Locate the cell with the specified text and output its (x, y) center coordinate. 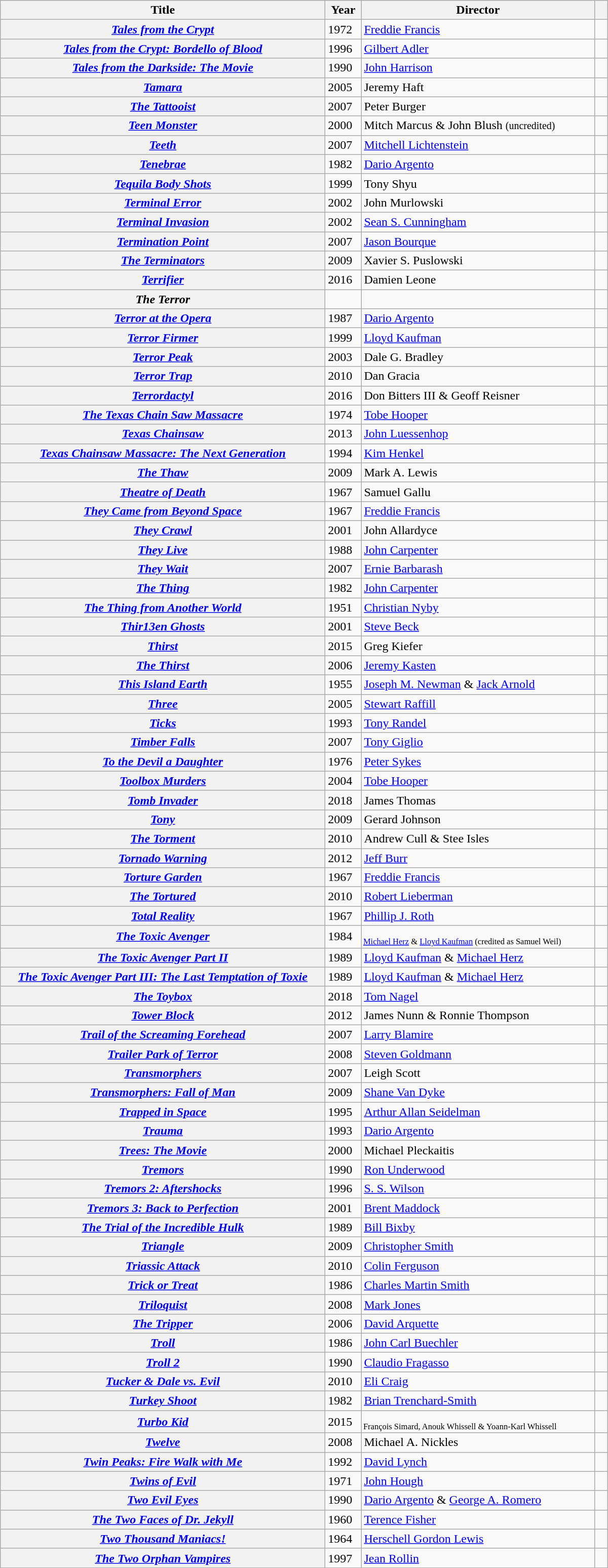
Ernie Barbarash (478, 569)
Michael A. Nickles (478, 1442)
The Terror (163, 299)
1976 (344, 761)
Tenebrae (163, 164)
The Tortured (163, 897)
Timber Falls (163, 742)
Robert Lieberman (478, 897)
Peter Sykes (478, 761)
Teeth (163, 145)
1997 (344, 1558)
Stewart Raffill (478, 704)
Mark Jones (478, 1304)
The Toxic Avenger Part II (163, 957)
Eli Craig (478, 1381)
John Luessenhop (478, 434)
François Simard, Anouk Whissell & Yoann-Karl Whissell (478, 1422)
Tales from the Crypt: Bordello of Blood (163, 49)
John Allardyce (478, 530)
Torture Garden (163, 877)
Andrew Cull & Stee Isles (478, 838)
Tales from the Crypt (163, 29)
Colin Ferguson (478, 1266)
Gilbert Adler (478, 49)
Herschell Gordon Lewis (478, 1539)
Mark A. Lewis (478, 472)
Theatre of Death (163, 492)
The Toybox (163, 996)
The Thaw (163, 472)
James Nunn & Ronnie Thompson (478, 1015)
Dale G. Bradley (478, 357)
Mitch Marcus & John Blush (uncredited) (478, 126)
Damien Leone (478, 280)
This Island Earth (163, 685)
David Lynch (478, 1462)
1984 (344, 937)
Tony Randel (478, 723)
Ron Underwood (478, 1170)
Brent Maddock (478, 1208)
The Trial of the Incredible Hulk (163, 1227)
The Tattooist (163, 106)
Triassic Attack (163, 1266)
Twins of Evil (163, 1481)
Tremors 2: Aftershocks (163, 1189)
The Thing (163, 588)
Director (478, 10)
They Live (163, 549)
Christian Nyby (478, 608)
The Tripper (163, 1323)
Trick or Treat (163, 1285)
1992 (344, 1462)
Trauma (163, 1131)
2013 (344, 434)
Transmorphers (163, 1073)
Samuel Gallu (478, 492)
Tony Shyu (478, 183)
Phillip J. Roth (478, 916)
Terrifier (163, 280)
Jeremy Haft (478, 87)
John Carl Buechler (478, 1343)
Title (163, 10)
Claudio Fragasso (478, 1362)
Turkey Shoot (163, 1401)
Michael Pleckaitis (478, 1150)
The Thing from Another World (163, 608)
Dario Argento & George A. Romero (478, 1500)
Two Thousand Maniacs! (163, 1539)
Turbo Kid (163, 1422)
Gerard Johnson (478, 819)
John Hough (478, 1481)
Transmorphers: Fall of Man (163, 1093)
Bill Bixby (478, 1227)
Terence Fisher (478, 1519)
Tower Block (163, 1015)
Triloquist (163, 1304)
Trapped in Space (163, 1112)
The Toxic Avenger (163, 937)
1972 (344, 29)
Termination Point (163, 242)
Two Evil Eyes (163, 1500)
1955 (344, 685)
Jean Rollin (478, 1558)
Total Reality (163, 916)
Terror Peak (163, 357)
Steven Goldmann (478, 1054)
To the Devil a Daughter (163, 761)
Jeremy Kasten (478, 665)
Dan Gracia (478, 376)
Ticks (163, 723)
They Wait (163, 569)
2004 (344, 781)
Peter Burger (478, 106)
Kim Henkel (478, 453)
Tornado Warning (163, 858)
Texas Chainsaw Massacre: The Next Generation (163, 453)
The Thirst (163, 665)
Three (163, 704)
Trees: The Movie (163, 1150)
James Thomas (478, 800)
Michael Herz & Lloyd Kaufman (credited as Samuel Weil) (478, 937)
Jeff Burr (478, 858)
Tremors 3: Back to Perfection (163, 1208)
Thirst (163, 646)
Troll 2 (163, 1362)
Lloyd Kaufman (478, 338)
Tucker & Dale vs. Evil (163, 1381)
Tom Nagel (478, 996)
1964 (344, 1539)
1995 (344, 1112)
Charles Martin Smith (478, 1285)
Toolbox Murders (163, 781)
S. S. Wilson (478, 1189)
Trail of the Screaming Forehead (163, 1034)
They Crawl (163, 530)
Thir13en Ghosts (163, 627)
1987 (344, 318)
Terror at the Opera (163, 318)
Sean S. Cunningham (478, 222)
Steve Beck (478, 627)
The Toxic Avenger Part III: The Last Temptation of Toxie (163, 977)
John Murlowski (478, 203)
Tony Giglio (478, 742)
Triangle (163, 1247)
Terrordactyl (163, 395)
Leigh Scott (478, 1073)
Teen Monster (163, 126)
Shane Van Dyke (478, 1093)
Troll (163, 1343)
Mitchell Lichtenstein (478, 145)
Don Bitters III & Geoff Reisner (478, 395)
Trailer Park of Terror (163, 1054)
The Torment (163, 838)
Tremors (163, 1170)
1974 (344, 415)
Texas Chainsaw (163, 434)
2003 (344, 357)
Xavier S. Puslowski (478, 261)
Terror Trap (163, 376)
The Texas Chain Saw Massacre (163, 415)
Tony (163, 819)
Terror Firmer (163, 338)
Tomb Invader (163, 800)
Tamara (163, 87)
1988 (344, 549)
Tequila Body Shots (163, 183)
David Arquette (478, 1323)
Terminal Invasion (163, 222)
The Two Orphan Vampires (163, 1558)
Twin Peaks: Fire Walk with Me (163, 1462)
1994 (344, 453)
Greg Kiefer (478, 646)
Terminal Error (163, 203)
Christopher Smith (478, 1247)
Brian Trenchard-Smith (478, 1401)
Year (344, 10)
Arthur Allan Seidelman (478, 1112)
1951 (344, 608)
They Came from Beyond Space (163, 511)
1971 (344, 1481)
1960 (344, 1519)
The Two Faces of Dr. Jekyll (163, 1519)
Twelve (163, 1442)
Jason Bourque (478, 242)
The Terminators (163, 261)
Tales from the Darkside: The Movie (163, 68)
Joseph M. Newman & Jack Arnold (478, 685)
John Harrison (478, 68)
Larry Blamire (478, 1034)
